From the cell containing the given text, extract its center point as [x, y] coordinate. 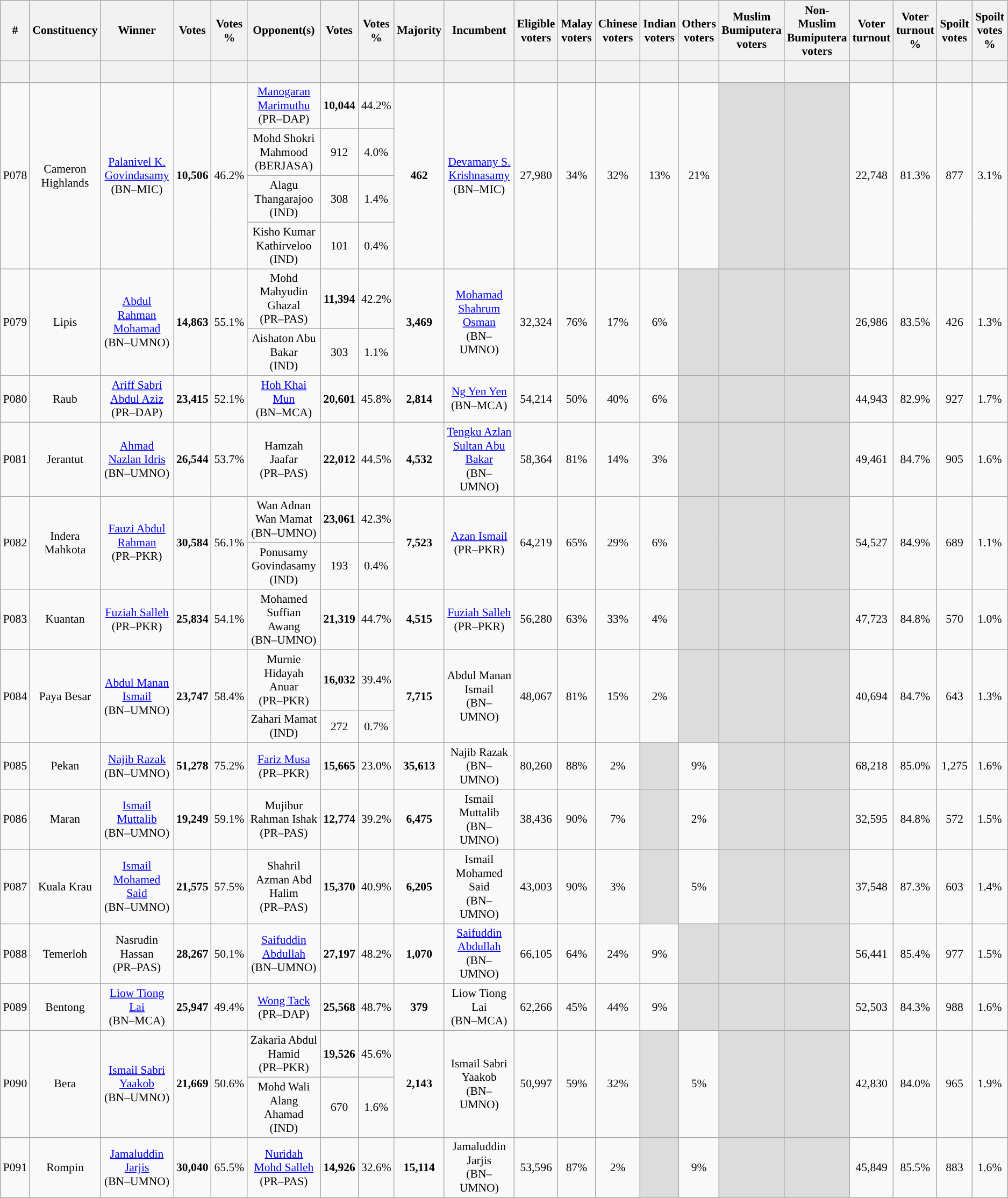
14% [617, 459]
P090 [15, 1084]
Nasrudin Hassan(PR–PAS) [137, 954]
Muslim Bumiputera voters [752, 31]
Cameron Highlands [65, 175]
35,613 [419, 767]
Tengku Azlan Sultan Abu Bakar(BN–UMNO) [479, 459]
4,515 [419, 619]
57.5% [229, 887]
Spoilt votes [955, 31]
272 [339, 726]
570 [955, 619]
51,278 [192, 767]
28,267 [192, 954]
62,266 [535, 1008]
379 [419, 1008]
Ariff Sabri Abdul Aziz(PR–DAP) [137, 399]
24% [617, 954]
P085 [15, 767]
50% [577, 399]
Mohd Wali Alang Ahamad(IND) [284, 1107]
6,205 [419, 887]
Indian voters [660, 31]
20,601 [339, 399]
Murnie Hidayah Anuar(PR–PKR) [284, 680]
Devamany S. Krishnasamy(BN–MIC) [479, 175]
58.4% [229, 696]
927 [955, 399]
22,748 [872, 175]
30,584 [192, 543]
462 [419, 175]
Voter turnout [872, 31]
Alagu Thangarajoo(IND) [284, 199]
Others voters [699, 31]
56,441 [872, 954]
P082 [15, 543]
3,469 [419, 323]
43,003 [535, 887]
21,319 [339, 619]
46.2% [229, 175]
49,461 [872, 459]
Wan Adnan Wan Mamat(BN–UMNO) [284, 519]
877 [955, 175]
29% [617, 543]
Non-Muslim Bumiputera voters [817, 31]
7,523 [419, 543]
7% [617, 819]
21,575 [192, 887]
25,834 [192, 619]
Voter turnout % [915, 31]
25,568 [339, 1008]
40.9% [376, 887]
Paya Besar [65, 696]
P083 [15, 619]
50.6% [229, 1084]
Kuala Krau [65, 887]
Bera [65, 1084]
2,143 [419, 1084]
40% [617, 399]
65% [577, 543]
P087 [15, 887]
58,364 [535, 459]
1,070 [419, 954]
P080 [15, 399]
30,040 [192, 1167]
Bentong [65, 1008]
1.7% [990, 399]
53.7% [229, 459]
Ng Yen Yen(BN–MCA) [479, 399]
Mohamad Shahrum Osman(BN–UMNO) [479, 323]
Mohd Shokri Mahmood(BERJASA) [284, 153]
10,506 [192, 175]
64,219 [535, 543]
7,715 [419, 696]
Kuantan [65, 619]
85.5% [915, 1167]
11,394 [339, 299]
19,249 [192, 819]
Shahril Azman Abd Halim(PR–PAS) [284, 887]
Winner [137, 31]
53,596 [535, 1167]
6,475 [419, 819]
88% [577, 767]
15,370 [339, 887]
Nuridah Mohd Salleh(PR–PAS) [284, 1167]
912 [339, 153]
10,044 [339, 105]
44.2% [376, 105]
4,532 [419, 459]
Chinese voters [617, 31]
27,980 [535, 175]
49.4% [229, 1008]
83.5% [915, 323]
Manogaran Marimuthu(PR–DAP) [284, 105]
21% [699, 175]
85.4% [915, 954]
56,280 [535, 619]
38,436 [535, 819]
82.9% [915, 399]
52,503 [872, 1008]
59.1% [229, 819]
Opponent(s) [284, 31]
Rompin [65, 1167]
84.0% [915, 1084]
Maran [65, 819]
39.4% [376, 680]
59% [577, 1084]
45.6% [376, 1054]
Fauzi Abdul Rahman(PR–PKR) [137, 543]
26,544 [192, 459]
14,863 [192, 323]
Aishaton Abu Bakar(IND) [284, 353]
14,926 [339, 1167]
44% [617, 1008]
2,814 [419, 399]
P091 [15, 1167]
45% [577, 1008]
15,114 [419, 1167]
44,943 [872, 399]
85.0% [915, 767]
308 [339, 199]
Spoilt votes % [990, 31]
54,214 [535, 399]
Ponusamy Govindasamy(IND) [284, 567]
48.2% [376, 954]
63% [577, 619]
13% [660, 175]
Pekan [65, 767]
15,665 [339, 767]
Ahmad Nazlan Idris(BN–UMNO) [137, 459]
643 [955, 696]
54.1% [229, 619]
21,669 [192, 1084]
87.3% [915, 887]
34% [577, 175]
76% [577, 323]
Jerantut [65, 459]
426 [955, 323]
905 [955, 459]
47,723 [872, 619]
Palanivel K. Govindasamy(BN–MIC) [137, 175]
37,548 [872, 887]
Zakaria Abdul Hamid(PR–PKR) [284, 1054]
Wong Tack(PR–DAP) [284, 1008]
Temerloh [65, 954]
Hoh Khai Mun(BN–MCA) [284, 399]
P078 [15, 175]
0.7% [376, 726]
17% [617, 323]
1.0% [990, 619]
42,830 [872, 1084]
1.9% [990, 1084]
4.0% [376, 153]
Lipis [65, 323]
19,526 [339, 1054]
80,260 [535, 767]
16,032 [339, 680]
Eligible voters [535, 31]
55.1% [229, 323]
42.2% [376, 299]
Indera Mahkota [65, 543]
25,947 [192, 1008]
P079 [15, 323]
22,012 [339, 459]
39.2% [376, 819]
23,061 [339, 519]
84.9% [915, 543]
101 [339, 245]
33% [617, 619]
Mohd Mahyudin Ghazal(PR–PAS) [284, 299]
81.3% [915, 175]
87% [577, 1167]
988 [955, 1008]
68,218 [872, 767]
42.3% [376, 519]
50.1% [229, 954]
44.5% [376, 459]
P088 [15, 954]
45,849 [872, 1167]
32,324 [535, 323]
50,997 [535, 1084]
Raub [65, 399]
572 [955, 819]
303 [339, 353]
23,415 [192, 399]
P089 [15, 1008]
56.1% [229, 543]
54,527 [872, 543]
Constituency [65, 31]
23,747 [192, 696]
603 [955, 887]
Majority [419, 31]
Hamzah Jaafar(PR–PAS) [284, 459]
66,105 [535, 954]
Abdul Rahman Mohamad(BN–UMNO) [137, 323]
Zahari Mamat(IND) [284, 726]
48.7% [376, 1008]
# [15, 31]
26,986 [872, 323]
45.8% [376, 399]
Fariz Musa(PR–PKR) [284, 767]
Mujibur Rahman Ishak(PR–PAS) [284, 819]
15% [617, 696]
84.3% [915, 1008]
965 [955, 1084]
670 [339, 1107]
Azan Ismail(PR–PKR) [479, 543]
883 [955, 1167]
27,197 [339, 954]
48,067 [535, 696]
12,774 [339, 819]
64% [577, 954]
689 [955, 543]
P084 [15, 696]
Kisho Kumar Kathirveloo(IND) [284, 245]
193 [339, 567]
Malay voters [577, 31]
4% [660, 619]
52.1% [229, 399]
P086 [15, 819]
75.2% [229, 767]
32.6% [376, 1167]
Incumbent [479, 31]
3.1% [990, 175]
65.5% [229, 1167]
32,595 [872, 819]
40,694 [872, 696]
1,275 [955, 767]
Mohamed Suffian Awang(BN–UMNO) [284, 619]
23.0% [376, 767]
P081 [15, 459]
977 [955, 954]
44.7% [376, 619]
